Locate the cell with the specified text and output its [X, Y] center coordinate. 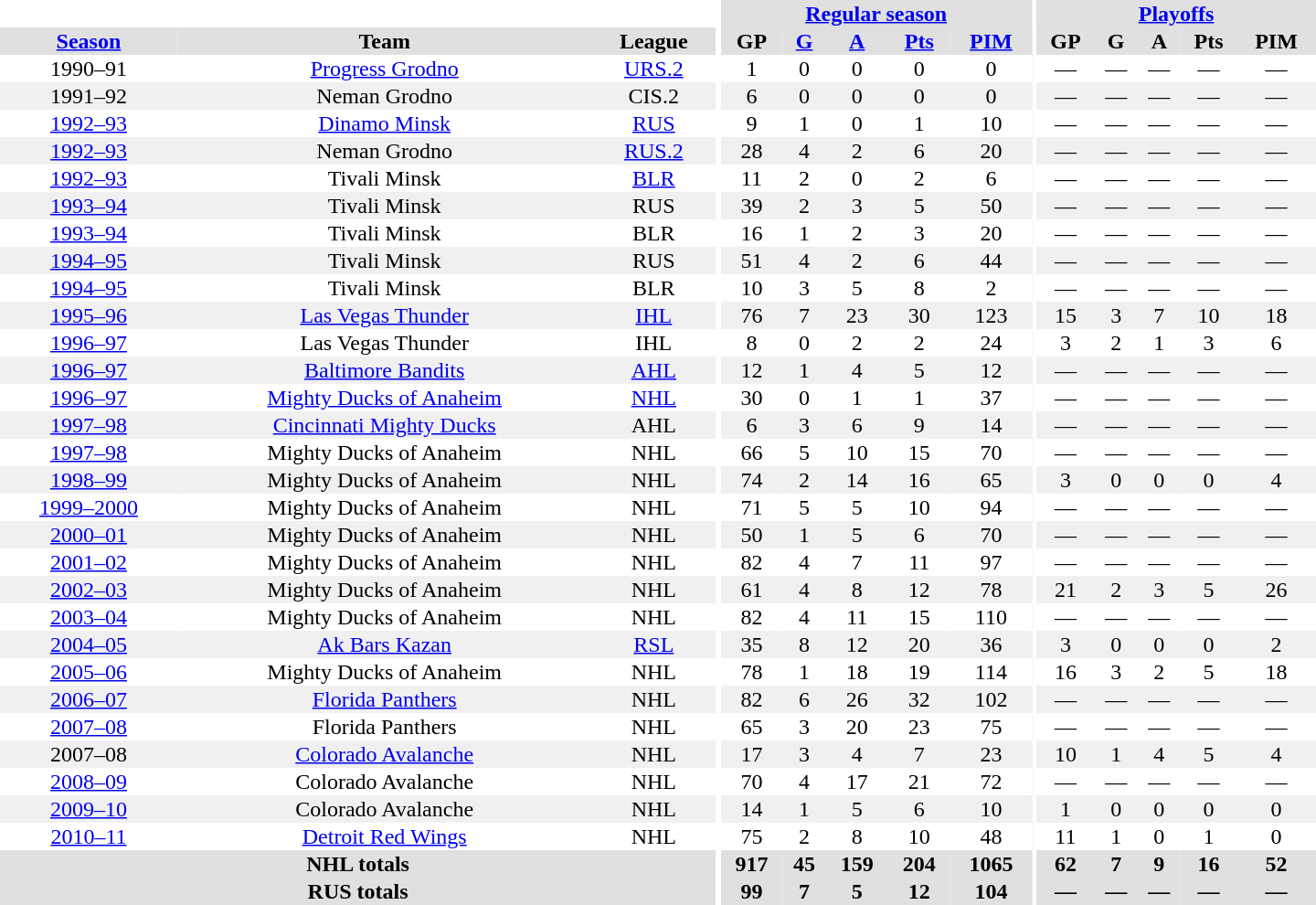
1990–91 [89, 69]
123 [991, 315]
917 [751, 864]
32 [919, 699]
1995–96 [89, 315]
19 [919, 672]
62 [1066, 864]
1999–2000 [89, 507]
1991–92 [89, 96]
RUS totals [358, 891]
74 [751, 480]
1998–99 [89, 480]
44 [991, 261]
NHL totals [358, 864]
28 [751, 151]
Baltimore Bandits [385, 370]
Playoffs [1176, 14]
45 [804, 864]
35 [751, 644]
Dinamo Minsk [385, 123]
2000–01 [89, 535]
102 [991, 699]
2001–02 [89, 562]
2010–11 [89, 836]
99 [751, 891]
94 [991, 507]
CIS.2 [653, 96]
2009–10 [89, 809]
Progress Grodno [385, 69]
72 [991, 782]
36 [991, 644]
24 [991, 343]
114 [991, 672]
Detroit Red Wings [385, 836]
RSL [653, 644]
1065 [991, 864]
2004–05 [89, 644]
71 [751, 507]
2008–09 [89, 782]
RUS.2 [653, 151]
110 [991, 617]
URS.2 [653, 69]
Season [89, 41]
204 [919, 864]
52 [1276, 864]
39 [751, 206]
2006–07 [89, 699]
48 [991, 836]
Team [385, 41]
159 [857, 864]
Ak Bars Kazan [385, 644]
104 [991, 891]
66 [751, 452]
League [653, 41]
2003–04 [89, 617]
61 [751, 590]
2002–03 [89, 590]
Regular season [876, 14]
Cincinnati Mighty Ducks [385, 425]
51 [751, 261]
37 [991, 398]
97 [991, 562]
76 [751, 315]
2005–06 [89, 672]
